Scan for the cell matching the given text and deliver its [x, y] coordinate at center. 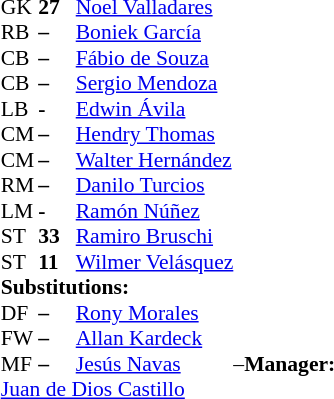
Rony Morales [155, 313]
Substitutions: [118, 287]
Walter Hernández [155, 160]
Boniek García [155, 33]
Fábio de Souza [155, 58]
LM [20, 211]
FW [20, 339]
Edwin Ávila [155, 109]
Ramiro Bruschi [155, 237]
Ramón Núñez [155, 211]
LB [20, 109]
Allan Kardeck [155, 339]
RB [20, 33]
Sergio Mendoza [155, 83]
MF [20, 364]
11 [57, 262]
33 [57, 237]
Hendry Thomas [155, 135]
Jesús Navas [155, 364]
Wilmer Velásquez [155, 262]
DF [20, 313]
Danilo Turcios [155, 185]
RM [20, 185]
